Detect which cell encompasses the target text, then output its [x, y] center coordinate. 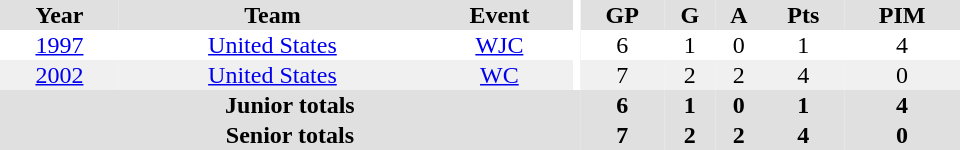
Junior totals [290, 105]
Year [60, 15]
WJC [500, 45]
A [738, 15]
2002 [60, 75]
Pts [804, 15]
WC [500, 75]
GP [622, 15]
Event [500, 15]
PIM [902, 15]
G [690, 15]
Team [272, 15]
1997 [60, 45]
Senior totals [290, 135]
